From the cell containing the given text, extract its center point as [x, y] coordinate. 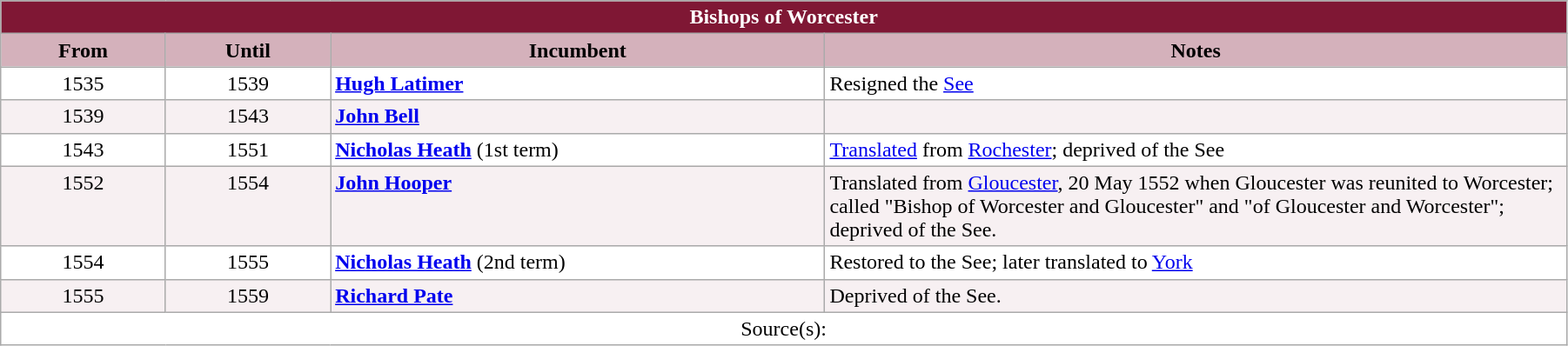
Source(s): [784, 329]
Deprived of the See. [1196, 296]
Richard Pate [578, 296]
Bishops of Worcester [784, 17]
1535 [84, 83]
Nicholas Heath (2nd term) [578, 263]
From [84, 50]
1559 [247, 296]
Incumbent [578, 50]
Hugh Latimer [578, 83]
Notes [1196, 50]
Nicholas Heath (1st term) [578, 150]
John Bell [578, 116]
Translated from Rochester; deprived of the See [1196, 150]
John Hooper [578, 206]
Resigned the See [1196, 83]
1551 [247, 150]
Restored to the See; later translated to York [1196, 263]
Until [247, 50]
1552 [84, 206]
